Determine the [x, y] coordinate at the center of the cell enclosing the given text.  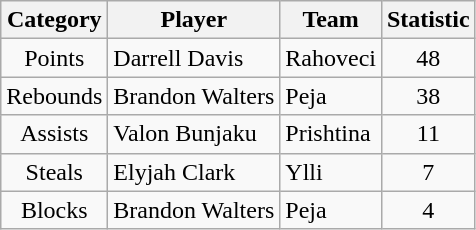
4 [428, 210]
Prishtina [331, 134]
Points [54, 58]
Category [54, 20]
38 [428, 96]
7 [428, 172]
Valon Bunjaku [194, 134]
Statistic [428, 20]
Rebounds [54, 96]
Rahoveci [331, 58]
11 [428, 134]
Assists [54, 134]
Player [194, 20]
48 [428, 58]
Darrell Davis [194, 58]
Blocks [54, 210]
Ylli [331, 172]
Elyjah Clark [194, 172]
Team [331, 20]
Steals [54, 172]
